Output the [X, Y] coordinate of the center of the cell containing the given text.  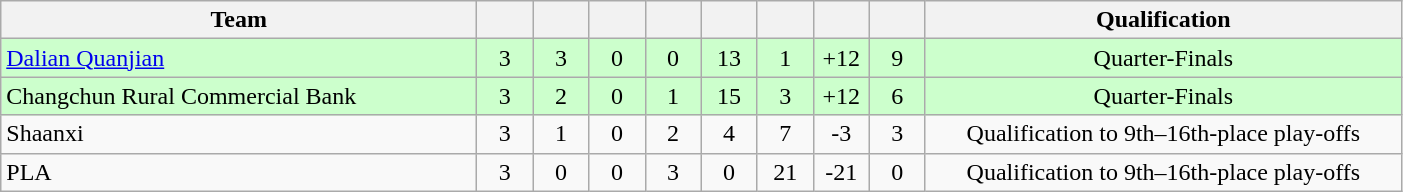
4 [729, 134]
9 [897, 58]
-21 [841, 172]
-3 [841, 134]
Dalian Quanjian [239, 58]
Team [239, 20]
Qualification [1163, 20]
PLA [239, 172]
6 [897, 96]
13 [729, 58]
Changchun Rural Commercial Bank [239, 96]
Shaanxi [239, 134]
7 [785, 134]
21 [785, 172]
15 [729, 96]
